Scan for the cell matching the given text and deliver its (x, y) coordinate at center. 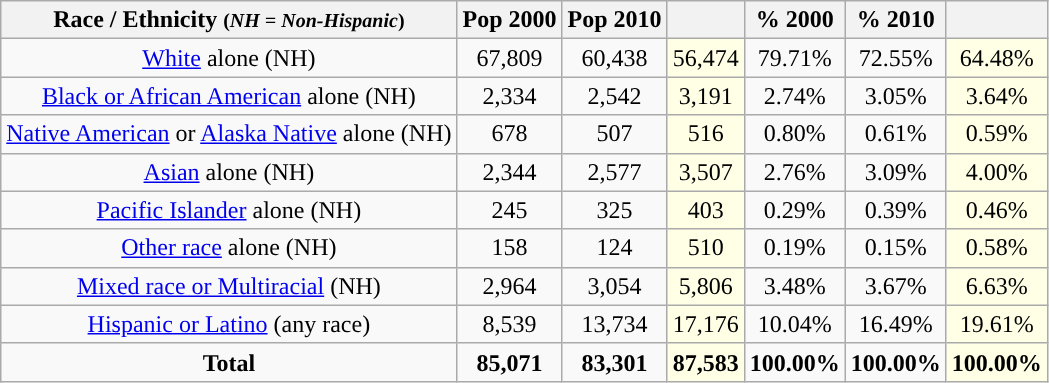
60,438 (614, 58)
Other race alone (NH) (229, 248)
0.19% (794, 248)
2.76% (794, 172)
8,539 (510, 324)
2,577 (614, 172)
Pop 2000 (510, 20)
19.61% (996, 324)
0.15% (896, 248)
2,964 (510, 286)
510 (706, 248)
124 (614, 248)
158 (510, 248)
3,054 (614, 286)
Total (229, 362)
245 (510, 210)
64.48% (996, 58)
0.80% (794, 134)
3.64% (996, 96)
3.67% (896, 286)
4.00% (996, 172)
Black or African American alone (NH) (229, 96)
3,507 (706, 172)
Pop 2010 (614, 20)
85,071 (510, 362)
White alone (NH) (229, 58)
2,344 (510, 172)
3.05% (896, 96)
Mixed race or Multiracial (NH) (229, 286)
Pacific Islander alone (NH) (229, 210)
0.39% (896, 210)
507 (614, 134)
56,474 (706, 58)
79.71% (794, 58)
3.09% (896, 172)
0.59% (996, 134)
3.48% (794, 286)
6.63% (996, 286)
Native American or Alaska Native alone (NH) (229, 134)
2.74% (794, 96)
3,191 (706, 96)
16.49% (896, 324)
2,542 (614, 96)
403 (706, 210)
Race / Ethnicity (NH = Non-Hispanic) (229, 20)
0.61% (896, 134)
0.58% (996, 248)
67,809 (510, 58)
0.46% (996, 210)
72.55% (896, 58)
% 2010 (896, 20)
516 (706, 134)
13,734 (614, 324)
5,806 (706, 286)
0.29% (794, 210)
678 (510, 134)
10.04% (794, 324)
325 (614, 210)
2,334 (510, 96)
83,301 (614, 362)
Asian alone (NH) (229, 172)
Hispanic or Latino (any race) (229, 324)
87,583 (706, 362)
17,176 (706, 324)
% 2000 (794, 20)
